Return the [x, y] coordinate for the center point of the cell that contains the specified text.  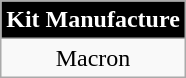
Kit Manufacture [94, 20]
Macron [94, 58]
